Determine the (X, Y) coordinate at the center of the cell enclosing the given text.  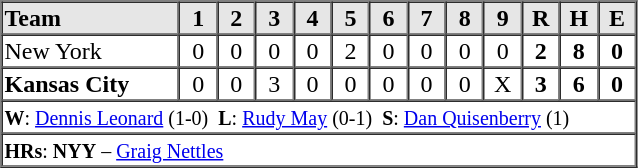
Team (91, 18)
7 (427, 18)
5 (350, 18)
9 (503, 18)
X (503, 84)
4 (312, 18)
E (617, 18)
W: Dennis Leonard (1-0) L: Rudy May (0-1) S: Dan Quisenberry (1) (319, 116)
New York (91, 50)
1 (198, 18)
HRs: NYY – Graig Nettles (319, 150)
H (579, 18)
Kansas City (91, 84)
R (541, 18)
